Locate the cell with the specified text and output its (x, y) center coordinate. 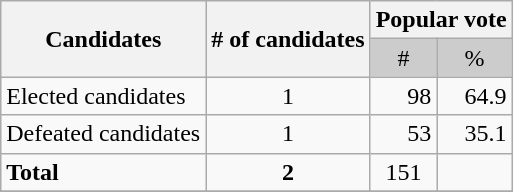
Total (104, 172)
% (474, 58)
35.1 (474, 134)
2 (288, 172)
151 (404, 172)
64.9 (474, 96)
Elected candidates (104, 96)
53 (404, 134)
# of candidates (288, 39)
# (404, 58)
98 (404, 96)
Candidates (104, 39)
Defeated candidates (104, 134)
Popular vote (441, 20)
